Extract the (x, y) coordinate from the center of the cell holding the provided text.  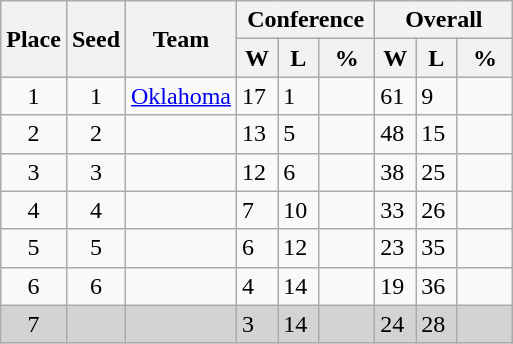
23 (396, 248)
19 (396, 286)
13 (258, 134)
24 (396, 324)
Conference (306, 20)
15 (436, 134)
28 (436, 324)
48 (396, 134)
Team (182, 39)
38 (396, 172)
25 (436, 172)
36 (436, 286)
9 (436, 96)
26 (436, 210)
61 (396, 96)
17 (258, 96)
33 (396, 210)
Overall (444, 20)
Oklahoma (182, 96)
Seed (96, 39)
35 (436, 248)
Place (34, 39)
10 (298, 210)
